Locate the cell with the specified text and output its [X, Y] center coordinate. 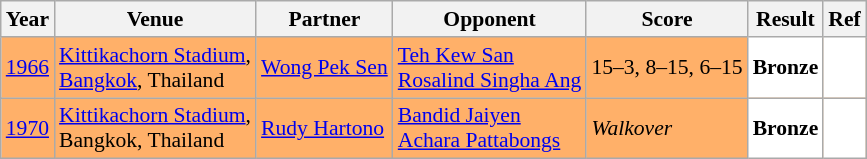
1970 [28, 128]
Wong Pek Sen [324, 68]
Partner [324, 19]
Ref [844, 19]
Result [786, 19]
1966 [28, 68]
Score [666, 19]
Opponent [490, 19]
Venue [155, 19]
Teh Kew San Rosalind Singha Ang [490, 68]
Bandid Jaiyen Achara Pattabongs [490, 128]
15–3, 8–15, 6–15 [666, 68]
Rudy Hartono [324, 128]
Year [28, 19]
Walkover [666, 128]
